Detect which cell encompasses the target text, then output its (X, Y) center coordinate. 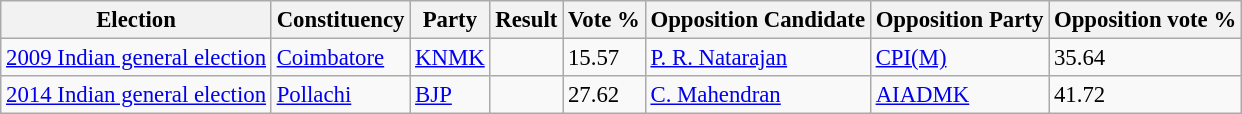
C. Mahendran (758, 95)
CPI(M) (959, 58)
Party (450, 20)
KNMK (450, 58)
15.57 (604, 58)
P. R. Natarajan (758, 58)
27.62 (604, 95)
Opposition Candidate (758, 20)
BJP (450, 95)
2009 Indian general election (136, 58)
Pollachi (340, 95)
41.72 (1146, 95)
Coimbatore (340, 58)
Result (526, 20)
Election (136, 20)
35.64 (1146, 58)
2014 Indian general election (136, 95)
Constituency (340, 20)
AIADMK (959, 95)
Opposition vote % (1146, 20)
Opposition Party (959, 20)
Vote % (604, 20)
